Search for the cell housing the specified text and yield its (X, Y) center coordinate. 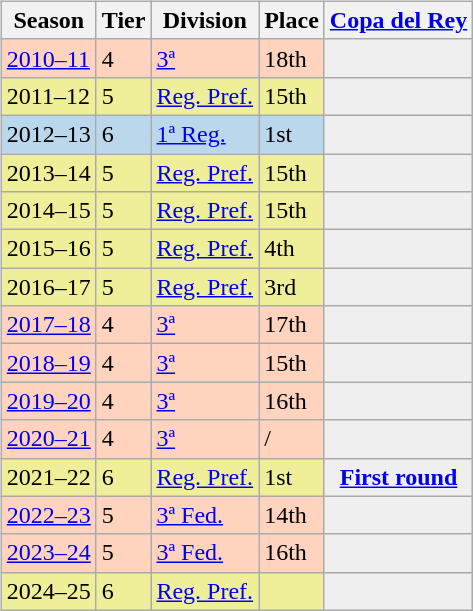
Season (48, 20)
2013–14 (48, 173)
Place (292, 20)
2024–25 (48, 591)
18th (292, 58)
3rd (292, 287)
2011–12 (48, 96)
17th (292, 325)
2012–13 (48, 134)
2021–22 (48, 477)
2014–15 (48, 211)
Tier (124, 20)
Copa del Rey (398, 20)
2015–16 (48, 249)
4th (292, 249)
2019–20 (48, 401)
/ (292, 439)
2017–18 (48, 325)
2022–23 (48, 515)
2010–11 (48, 58)
1ª Reg. (205, 134)
Division (205, 20)
First round (398, 477)
14th (292, 515)
2018–19 (48, 363)
2023–24 (48, 553)
2020–21 (48, 439)
2016–17 (48, 287)
